Pinpoint the cell where the given text exists, returning its (x, y) midpoint coordinate. 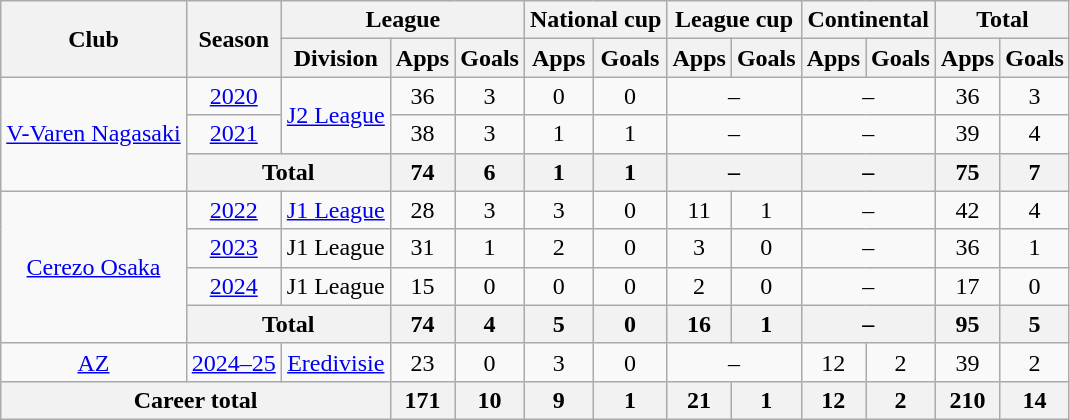
Club (94, 39)
171 (422, 400)
2020 (234, 96)
23 (422, 362)
16 (699, 324)
2024–25 (234, 362)
2022 (234, 210)
11 (699, 210)
Season (234, 39)
Continental (868, 20)
Career total (196, 400)
National cup (595, 20)
Division (336, 58)
75 (967, 172)
31 (422, 248)
10 (490, 400)
V-Varen Nagasaki (94, 134)
AZ (94, 362)
6 (490, 172)
210 (967, 400)
J2 League (336, 115)
Eredivisie (336, 362)
2021 (234, 134)
15 (422, 286)
42 (967, 210)
95 (967, 324)
7 (1035, 172)
9 (558, 400)
2024 (234, 286)
21 (699, 400)
14 (1035, 400)
Cerezo Osaka (94, 267)
League cup (734, 20)
28 (422, 210)
38 (422, 134)
2023 (234, 248)
17 (967, 286)
League (402, 20)
